Pinpoint the cell where the given text exists, returning its [x, y] midpoint coordinate. 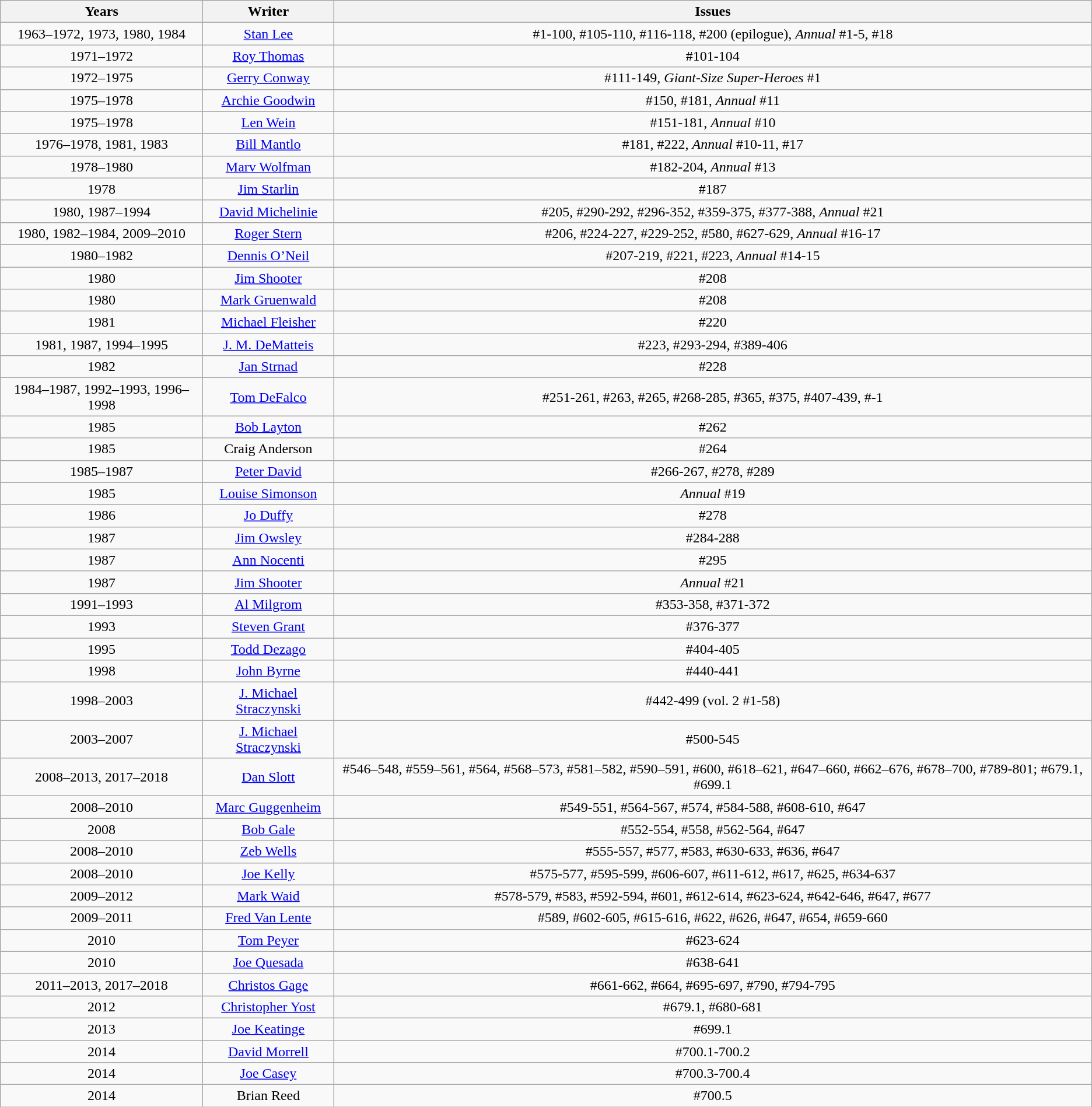
1978 [101, 189]
1976–1978, 1981, 1983 [101, 145]
John Byrne [268, 671]
#442-499 (vol. 2 #1-58) [713, 701]
Tom DeFalco [268, 397]
#500-545 [713, 740]
1980–1982 [101, 255]
1972–1975 [101, 78]
Jim Owsley [268, 538]
2008 [101, 829]
#228 [713, 367]
Jan Strnad [268, 367]
Mark Gruenwald [268, 300]
#101-104 [713, 56]
Issues [713, 12]
Zeb Wells [268, 852]
2003–2007 [101, 740]
Craig Anderson [268, 449]
Todd Dezago [268, 649]
Bob Layton [268, 427]
1998–2003 [101, 701]
2012 [101, 1007]
Archie Goodwin [268, 100]
#284-288 [713, 538]
#589, #602-605, #615-616, #622, #626, #647, #654, #659-660 [713, 918]
Marc Guggenheim [268, 807]
Michael Fleisher [268, 323]
1995 [101, 649]
Brian Reed [268, 1096]
#207-219, #221, #223, Annual #14-15 [713, 255]
Years [101, 12]
Joe Kelly [268, 874]
1981 [101, 323]
Mark Waid [268, 896]
Joe Casey [268, 1074]
#353-358, #371-372 [713, 604]
David Morrell [268, 1052]
#440-441 [713, 671]
1978–1980 [101, 167]
#700.1-700.2 [713, 1052]
Jim Starlin [268, 189]
#661-662, #664, #695-697, #790, #794-795 [713, 985]
#404-405 [713, 649]
Joe Keatinge [268, 1029]
1984–1987, 1992–1993, 1996–1998 [101, 397]
1998 [101, 671]
Bob Gale [268, 829]
#700.5 [713, 1096]
#278 [713, 516]
Writer [268, 12]
David Michelinie [268, 211]
#623-624 [713, 940]
1980, 1987–1994 [101, 211]
Tom Peyer [268, 940]
#262 [713, 427]
J. M. DeMatteis [268, 345]
1982 [101, 367]
#546–548, #559–561, #564, #568–573, #581–582, #590–591, #600, #618–621, #647–660, #662–676, #678–700, #789-801; #679.1, #699.1 [713, 777]
Marv Wolfman [268, 167]
Joe Quesada [268, 962]
1985–1987 [101, 471]
#150, #181, Annual #11 [713, 100]
Annual #21 [713, 582]
1980, 1982–1984, 2009–2010 [101, 233]
#376-377 [713, 626]
2009–2011 [101, 918]
1971–1972 [101, 56]
Roger Stern [268, 233]
#187 [713, 189]
Bill Mantlo [268, 145]
2009–2012 [101, 896]
#111-149, Giant-Size Super-Heroes #1 [713, 78]
Christos Gage [268, 985]
#251-261, #263, #265, #268-285, #365, #375, #407-439, #-1 [713, 397]
#182-204, Annual #13 [713, 167]
Steven Grant [268, 626]
#264 [713, 449]
#552-554, #558, #562-564, #647 [713, 829]
Jo Duffy [268, 516]
#206, #224-227, #229-252, #580, #627-629, Annual #16-17 [713, 233]
#679.1, #680-681 [713, 1007]
Christopher Yost [268, 1007]
Annual #19 [713, 493]
#205, #290-292, #296-352, #359-375, #377-388, Annual #21 [713, 211]
Fred Van Lente [268, 918]
#575-577, #595-599, #606-607, #611-612, #617, #625, #634-637 [713, 874]
#266-267, #278, #289 [713, 471]
Dan Slott [268, 777]
#549-551, #564-567, #574, #584-588, #608-610, #647 [713, 807]
#578-579, #583, #592-594, #601, #612-614, #623-624, #642-646, #647, #677 [713, 896]
1963–1972, 1973, 1980, 1984 [101, 34]
Dennis O’Neil [268, 255]
Len Wein [268, 122]
2008–2013, 2017–2018 [101, 777]
#699.1 [713, 1029]
1991–1993 [101, 604]
1986 [101, 516]
#220 [713, 323]
#295 [713, 560]
#555-557, #577, #583, #630-633, #636, #647 [713, 852]
2011–2013, 2017–2018 [101, 985]
1993 [101, 626]
#223, #293-294, #389-406 [713, 345]
#1-100, #105-110, #116-118, #200 (epilogue), Annual #1-5, #18 [713, 34]
#638-641 [713, 962]
1981, 1987, 1994–1995 [101, 345]
2013 [101, 1029]
Al Milgrom [268, 604]
#151-181, Annual #10 [713, 122]
Stan Lee [268, 34]
#181, #222, Annual #10-11, #17 [713, 145]
Ann Nocenti [268, 560]
Peter David [268, 471]
Louise Simonson [268, 493]
Roy Thomas [268, 56]
#700.3-700.4 [713, 1074]
Gerry Conway [268, 78]
